Identify which cell holds the provided text, then report its [x, y] central coordinate. 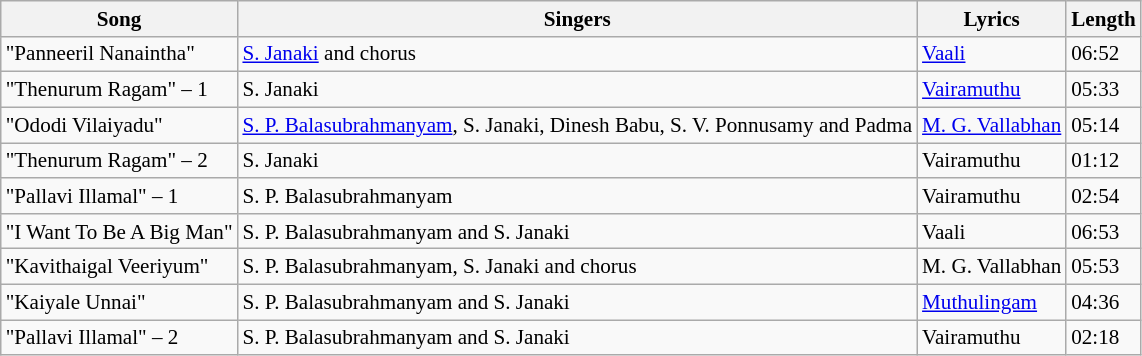
"Pallavi Illamal" – 1 [120, 196]
Length [1103, 18]
02:18 [1103, 338]
"Kaiyale Unnai" [120, 302]
05:33 [1103, 90]
Singers [577, 18]
06:52 [1103, 54]
S. P. Balasubrahmanyam [577, 196]
Song [120, 18]
"Thenurum Ragam" – 1 [120, 90]
"Kavithaigal Veeriyum" [120, 266]
Lyrics [992, 18]
06:53 [1103, 230]
Muthulingam [992, 302]
S. P. Balasubrahmanyam, S. Janaki and chorus [577, 266]
05:53 [1103, 266]
"Thenurum Ragam" – 2 [120, 160]
"Pallavi Illamal" – 2 [120, 338]
S. P. Balasubrahmanyam, S. Janaki, Dinesh Babu, S. V. Ponnusamy and Padma [577, 124]
04:36 [1103, 302]
"I Want To Be A Big Man" [120, 230]
S. Janaki and chorus [577, 54]
02:54 [1103, 196]
01:12 [1103, 160]
"Ododi Vilaiyadu" [120, 124]
05:14 [1103, 124]
"Panneeril Nanaintha" [120, 54]
